Output the [X, Y] coordinate of the center of the cell containing the given text.  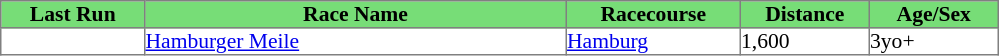
Age/Sex [934, 14]
Distance [804, 14]
Last Run [73, 14]
1,600 [804, 42]
Hamburger Meile [356, 42]
3yo+ [934, 42]
Race Name [356, 14]
Hamburg [653, 42]
Racecourse [653, 14]
